Identify which cell holds the provided text, then report its (x, y) central coordinate. 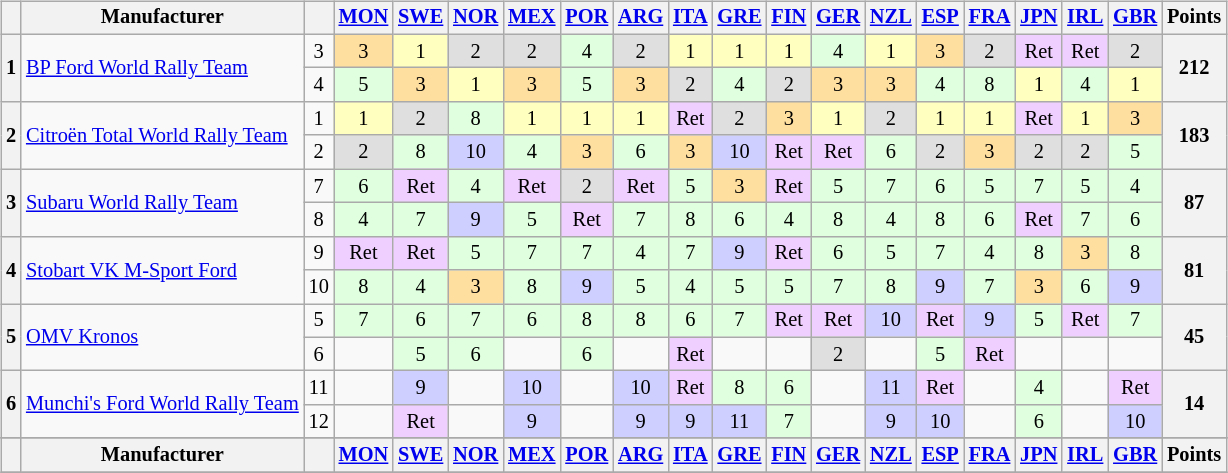
87 (1194, 202)
Munchi's Ford World Rally Team (162, 404)
212 (1194, 68)
BP Ford World Rally Team (162, 68)
OMV Kronos (162, 338)
81 (1194, 270)
12 (319, 422)
183 (1194, 136)
Stobart VK M-Sport Ford (162, 270)
14 (1194, 404)
Citroën Total World Rally Team (162, 136)
45 (1194, 338)
Subaru World Rally Team (162, 202)
